Return the [x, y] coordinate for the center point of the cell that contains the specified text.  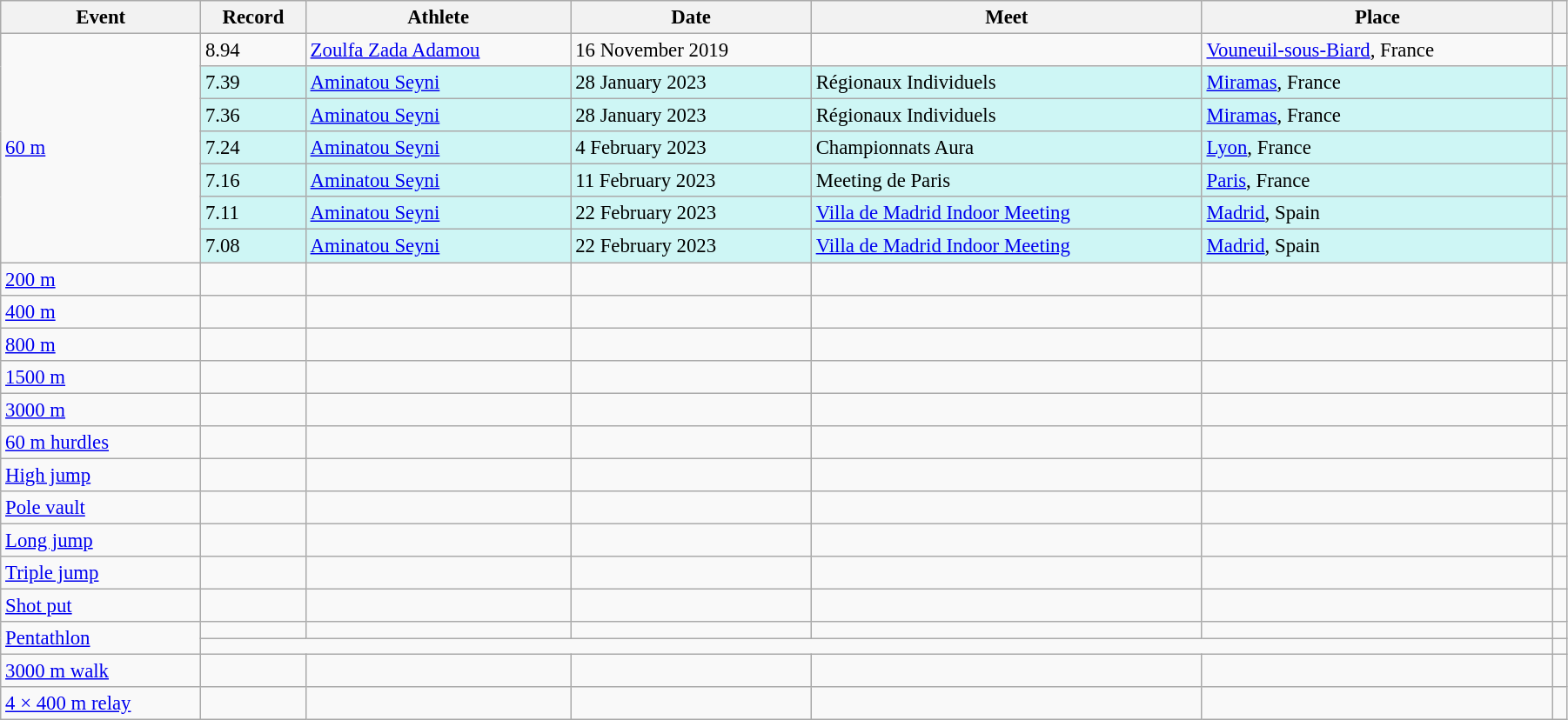
Event [101, 17]
7.08 [254, 246]
8.94 [254, 50]
4 × 400 m relay [101, 703]
Long jump [101, 540]
High jump [101, 475]
Athlete [439, 17]
Place [1377, 17]
11 February 2023 [691, 181]
60 m hurdles [101, 443]
7.24 [254, 148]
Pole vault [101, 508]
Shot put [101, 606]
200 m [101, 279]
4 February 2023 [691, 148]
Zoulfa Zada Adamou [439, 50]
7.16 [254, 181]
Championnats Aura [1006, 148]
Pentathlon [101, 638]
3000 m [101, 410]
Lyon, France [1377, 148]
Paris, France [1377, 181]
800 m [101, 344]
Vouneuil-sous-Biard, France [1377, 50]
7.11 [254, 213]
Record [254, 17]
Meeting de Paris [1006, 181]
7.36 [254, 116]
3000 m walk [101, 671]
60 m [101, 148]
Triple jump [101, 573]
1500 m [101, 377]
Meet [1006, 17]
400 m [101, 311]
Date [691, 17]
16 November 2019 [691, 50]
7.39 [254, 83]
